From the cell containing the given text, extract its center point as [X, Y] coordinate. 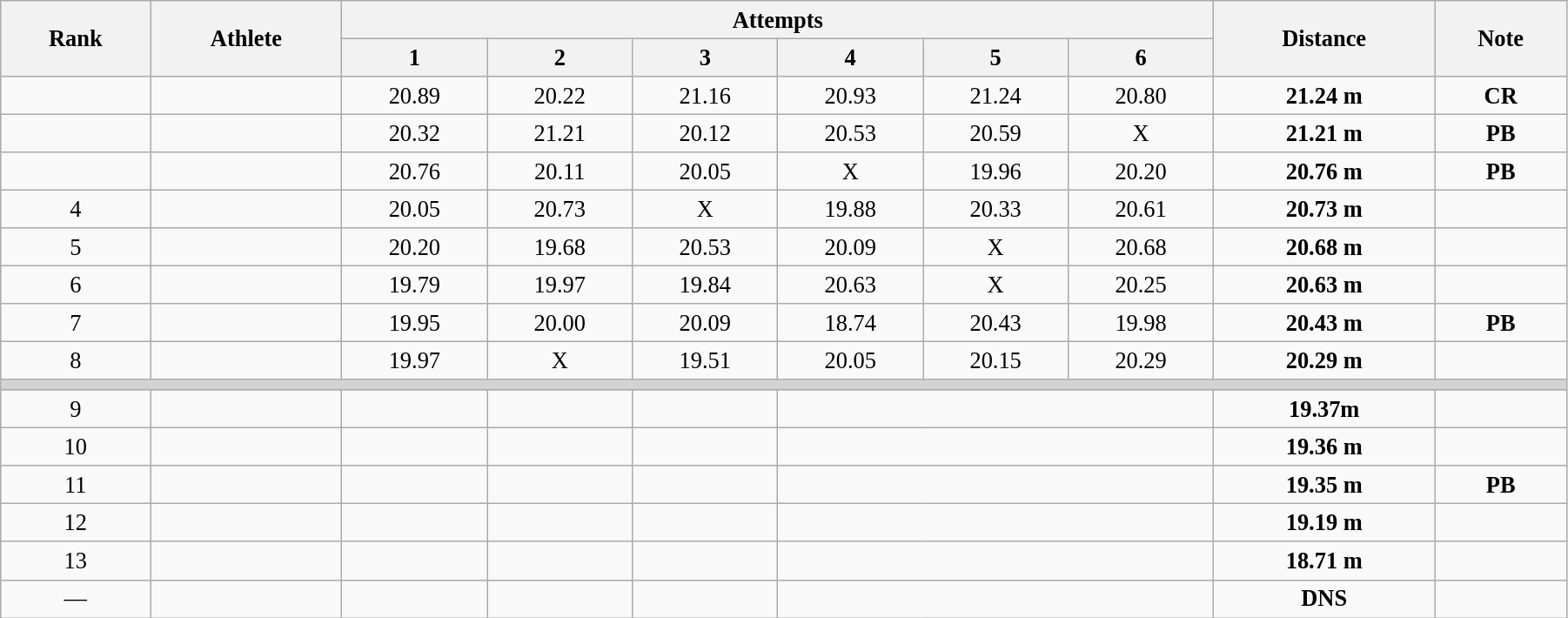
19.37m [1324, 409]
Note [1501, 38]
21.21 m [1324, 133]
19.95 [414, 323]
20.61 [1142, 209]
20.43 [995, 323]
20.33 [995, 209]
20.68 m [1324, 247]
20.76 m [1324, 171]
20.89 [414, 95]
10 [76, 447]
18.71 m [1324, 561]
19.68 [560, 247]
20.12 [705, 133]
19.19 m [1324, 522]
Athlete [246, 38]
13 [76, 561]
21.16 [705, 95]
12 [76, 522]
20.93 [851, 95]
20.22 [560, 95]
18.74 [851, 323]
20.29 [1142, 360]
— [76, 599]
DNS [1324, 599]
20.25 [1142, 285]
CR [1501, 95]
20.00 [560, 323]
21.24 [995, 95]
20.29 m [1324, 360]
20.43 m [1324, 323]
19.79 [414, 285]
20.63 m [1324, 285]
Distance [1324, 38]
3 [705, 57]
19.51 [705, 360]
11 [76, 485]
20.15 [995, 360]
19.96 [995, 171]
9 [76, 409]
19.88 [851, 209]
20.59 [995, 133]
20.32 [414, 133]
1 [414, 57]
19.35 m [1324, 485]
20.76 [414, 171]
20.80 [1142, 95]
21.21 [560, 133]
20.68 [1142, 247]
21.24 m [1324, 95]
20.73 [560, 209]
Attempts [778, 19]
19.84 [705, 285]
2 [560, 57]
20.63 [851, 285]
19.98 [1142, 323]
Rank [76, 38]
8 [76, 360]
20.11 [560, 171]
20.73 m [1324, 209]
19.36 m [1324, 447]
7 [76, 323]
